Identify which cell holds the provided text, then report its (x, y) central coordinate. 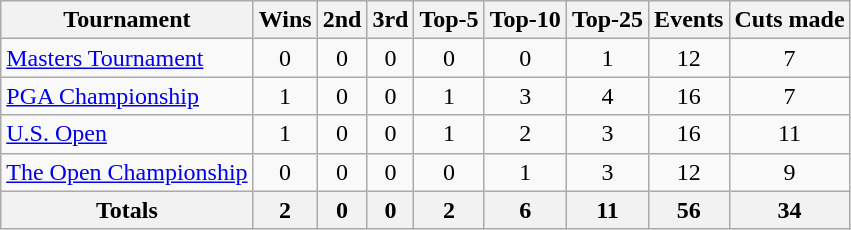
Tournament (127, 20)
Masters Tournament (127, 58)
2nd (342, 20)
Wins (285, 20)
Totals (127, 210)
4 (607, 96)
PGA Championship (127, 96)
34 (790, 210)
The Open Championship (127, 172)
Top-10 (525, 20)
Events (689, 20)
9 (790, 172)
U.S. Open (127, 134)
Top-25 (607, 20)
56 (689, 210)
Cuts made (790, 20)
3rd (390, 20)
6 (525, 210)
Top-5 (449, 20)
